Capture the cell that displays the provided text and extract its (x, y) central coordinate. 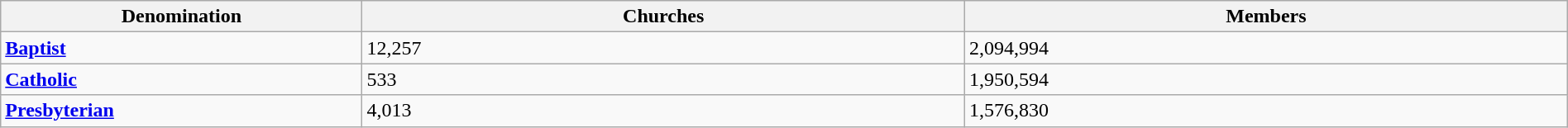
2,094,994 (1267, 48)
Members (1267, 17)
Churches (663, 17)
533 (663, 79)
4,013 (663, 111)
12,257 (663, 48)
Denomination (182, 17)
Catholic (182, 79)
1,576,830 (1267, 111)
1,950,594 (1267, 79)
Presbyterian (182, 111)
Baptist (182, 48)
